For the text-containing cell, return its midpoint in (x, y) coordinate format. 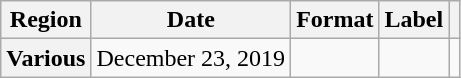
Format (335, 20)
Date (191, 20)
Label (414, 20)
December 23, 2019 (191, 58)
Various (46, 58)
Region (46, 20)
